Extract the [x, y] coordinate from the center of the cell holding the provided text.  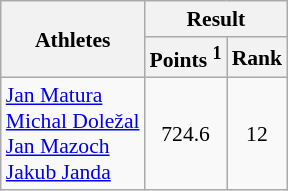
Rank [258, 58]
724.6 [186, 134]
Points 1 [186, 58]
Athletes [73, 40]
Result [216, 19]
Jan MaturaMichal DoležalJan MazochJakub Janda [73, 134]
12 [258, 134]
